Identify which cell holds the provided text, then report its [x, y] central coordinate. 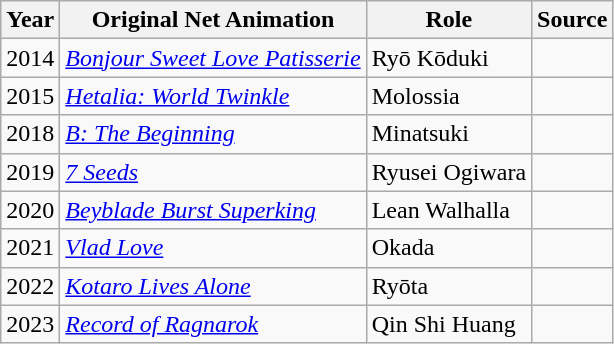
2021 [30, 248]
Source [572, 20]
2014 [30, 58]
Ryusei Ogiwara [448, 172]
Original Net Animation [213, 20]
Okada [448, 248]
Year [30, 20]
Vlad Love [213, 248]
Minatsuki [448, 134]
Hetalia: World Twinkle [213, 96]
2015 [30, 96]
2019 [30, 172]
2020 [30, 210]
2018 [30, 134]
Record of Ragnarok [213, 324]
Molossia [448, 96]
2023 [30, 324]
Beyblade Burst Superking [213, 210]
2022 [30, 286]
7 Seeds [213, 172]
Role [448, 20]
Kotaro Lives Alone [213, 286]
Bonjour Sweet Love Patisserie [213, 58]
Ryōta [448, 286]
Qin Shi Huang [448, 324]
B: The Beginning [213, 134]
Lean Walhalla [448, 210]
Ryō Kōduki [448, 58]
